Determine the (x, y) coordinate at the center of the cell enclosing the given text.  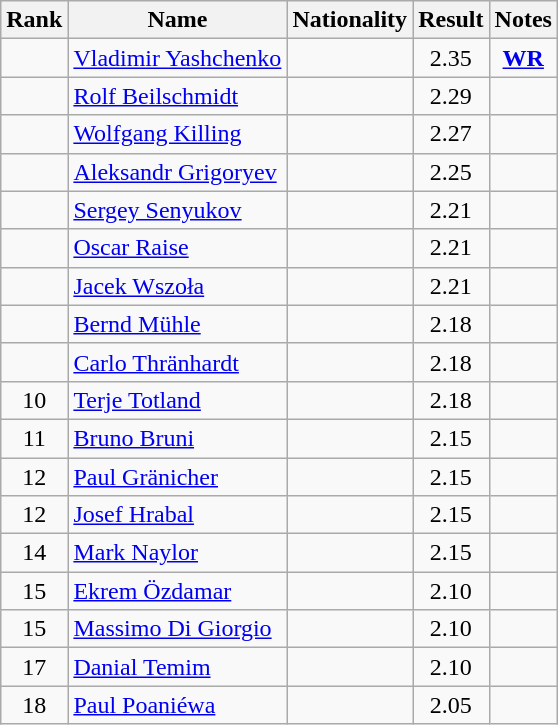
Vladimir Yashchenko (178, 58)
14 (34, 553)
Result (451, 20)
Bernd Mühle (178, 324)
2.05 (451, 705)
Carlo Thränhardt (178, 362)
17 (34, 667)
11 (34, 438)
Notes (523, 20)
18 (34, 705)
Rolf Beilschmidt (178, 96)
Rank (34, 20)
Bruno Bruni (178, 438)
Terje Totland (178, 400)
Josef Hrabal (178, 515)
2.29 (451, 96)
Massimo Di Giorgio (178, 629)
Ekrem Özdamar (178, 591)
Jacek Wszoła (178, 286)
Oscar Raise (178, 248)
Nationality (350, 20)
Mark Naylor (178, 553)
2.27 (451, 134)
Paul Gränicher (178, 477)
10 (34, 400)
2.35 (451, 58)
Sergey Senyukov (178, 210)
WR (523, 58)
Paul Poaniéwa (178, 705)
Name (178, 20)
Danial Temim (178, 667)
Aleksandr Grigoryev (178, 172)
Wolfgang Killing (178, 134)
2.25 (451, 172)
